Extract the [X, Y] coordinate from the center of the cell holding the provided text.  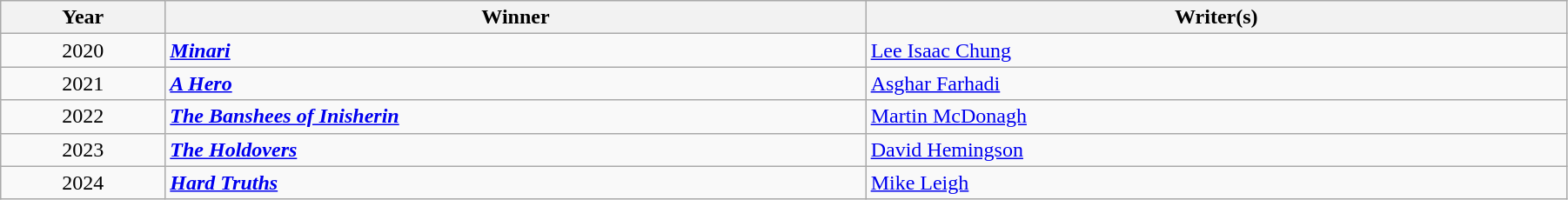
Minari [515, 50]
Mike Leigh [1216, 183]
The Banshees of Inisherin [515, 117]
A Hero [515, 83]
2020 [84, 50]
Year [84, 17]
Lee Isaac Chung [1216, 50]
Winner [515, 17]
2021 [84, 83]
Hard Truths [515, 183]
Martin McDonagh [1216, 117]
Asghar Farhadi [1216, 83]
2023 [84, 150]
2022 [84, 117]
2024 [84, 183]
David Hemingson [1216, 150]
The Holdovers [515, 150]
Writer(s) [1216, 17]
